Return [x, y] of the center of cell containing provided text 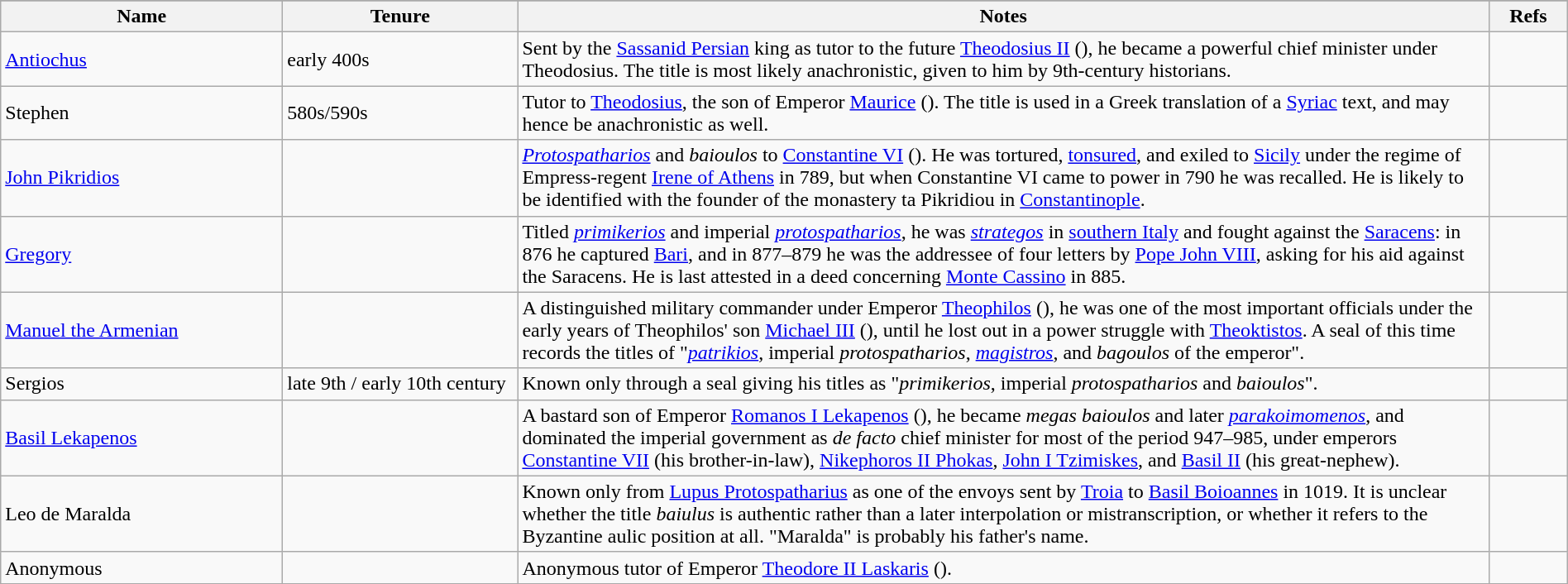
Basil Lekapenos [142, 438]
late 9th / early 10th century [400, 384]
Name [142, 17]
Anonymous [142, 567]
Tenure [400, 17]
Sergios [142, 384]
Antiochus [142, 60]
Manuel the Armenian [142, 330]
Gregory [142, 254]
Notes [1004, 17]
Known only through a seal giving his titles as "primikerios, imperial protospatharios and baioulos". [1004, 384]
580s/590s [400, 112]
Refs [1528, 17]
John Pikridios [142, 178]
Anonymous tutor of Emperor Theodore II Laskaris (). [1004, 567]
early 400s [400, 60]
Leo de Maralda [142, 514]
Stephen [142, 112]
